Extract the (X, Y) coordinate from the center of the cell holding the provided text.  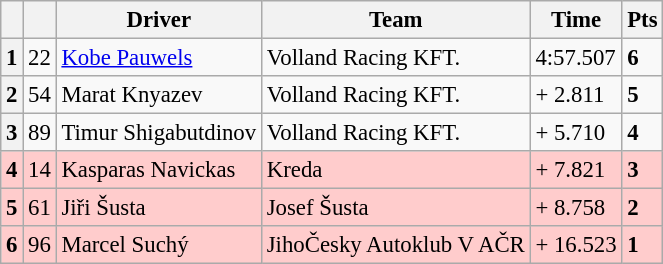
Josef Šusta (396, 208)
+ 2.811 (576, 95)
96 (40, 245)
Time (576, 20)
+ 5.710 (576, 133)
Driver (158, 20)
Timur Shigabutdinov (158, 133)
+ 8.758 (576, 208)
+ 16.523 (576, 245)
22 (40, 58)
4:57.507 (576, 58)
Team (396, 20)
Kreda (396, 170)
Kobe Pauwels (158, 58)
61 (40, 208)
14 (40, 170)
Pts (642, 20)
54 (40, 95)
Marat Knyazev (158, 95)
Kasparas Navickas (158, 170)
89 (40, 133)
JihoČesky Autoklub V AČR (396, 245)
Marcel Suchý (158, 245)
+ 7.821 (576, 170)
Jiři Šusta (158, 208)
